For the text-containing cell, return its midpoint in (x, y) coordinate format. 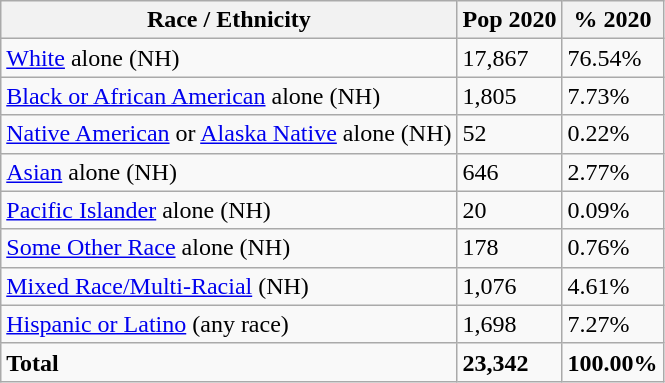
100.00% (612, 362)
17,867 (510, 58)
7.73% (612, 96)
20 (510, 210)
178 (510, 248)
White alone (NH) (229, 58)
Some Other Race alone (NH) (229, 248)
2.77% (612, 172)
1,698 (510, 324)
646 (510, 172)
0.76% (612, 248)
Total (229, 362)
Native American or Alaska Native alone (NH) (229, 134)
1,805 (510, 96)
0.09% (612, 210)
Race / Ethnicity (229, 20)
76.54% (612, 58)
52 (510, 134)
Asian alone (NH) (229, 172)
1,076 (510, 286)
0.22% (612, 134)
% 2020 (612, 20)
23,342 (510, 362)
Mixed Race/Multi-Racial (NH) (229, 286)
4.61% (612, 286)
Hispanic or Latino (any race) (229, 324)
Pacific Islander alone (NH) (229, 210)
7.27% (612, 324)
Pop 2020 (510, 20)
Black or African American alone (NH) (229, 96)
